Identify which cell holds the provided text, then report its [x, y] central coordinate. 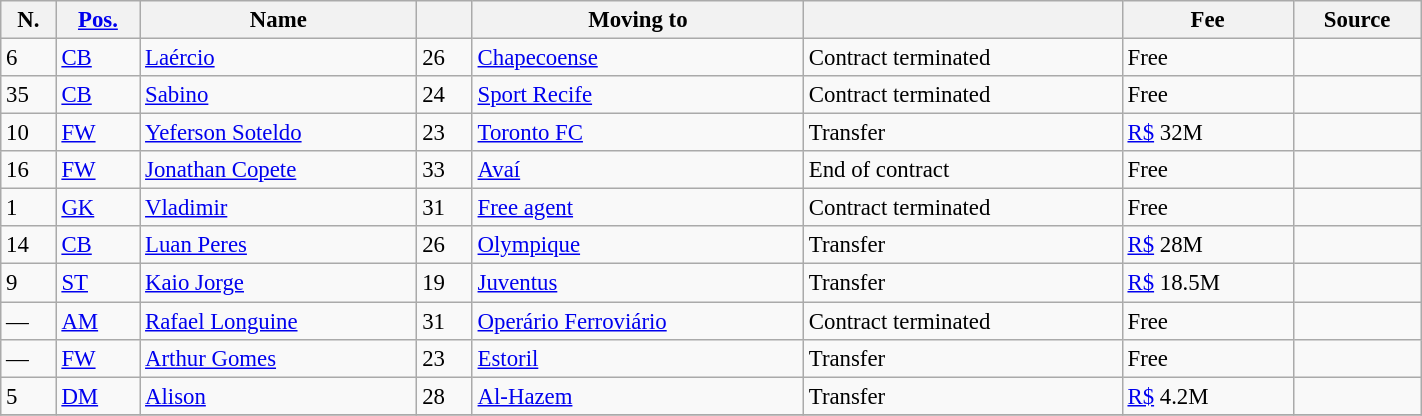
R$ 18.5M [1208, 283]
Avaí [638, 170]
24 [444, 95]
33 [444, 170]
Alison [278, 396]
Free agent [638, 208]
16 [28, 170]
1 [28, 208]
Kaio Jorge [278, 283]
DM [98, 396]
End of contract [964, 170]
Rafael Longuine [278, 321]
5 [28, 396]
Olympique [638, 245]
Vladimir [278, 208]
Toronto FC [638, 133]
Name [278, 20]
GK [98, 208]
ST [98, 283]
Source [1357, 20]
Pos. [98, 20]
Yeferson Soteldo [278, 133]
R$ 32M [1208, 133]
28 [444, 396]
Jonathan Copete [278, 170]
Sabino [278, 95]
Moving to [638, 20]
AM [98, 321]
N. [28, 20]
Laércio [278, 58]
R$ 28M [1208, 245]
9 [28, 283]
Al-Hazem [638, 396]
35 [28, 95]
Sport Recife [638, 95]
10 [28, 133]
R$ 4.2M [1208, 396]
14 [28, 245]
Chapecoense [638, 58]
Luan Peres [278, 245]
19 [444, 283]
6 [28, 58]
Juventus [638, 283]
Operário Ferroviário [638, 321]
Estoril [638, 358]
Arthur Gomes [278, 358]
Fee [1208, 20]
